Pinpoint the cell where the given text exists, returning its [X, Y] midpoint coordinate. 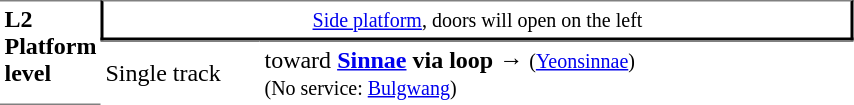
toward Sinnae via loop → (Yeonsinnae)(No service: Bulgwang) [557, 72]
Single track [180, 72]
L2Platform level [50, 52]
Side platform, doors will open on the left [478, 20]
